Search for the cell housing the specified text and yield its [X, Y] center coordinate. 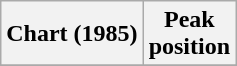
Chart (1985) [72, 34]
Peakposition [189, 34]
